Return [x, y] of the center of cell containing provided text 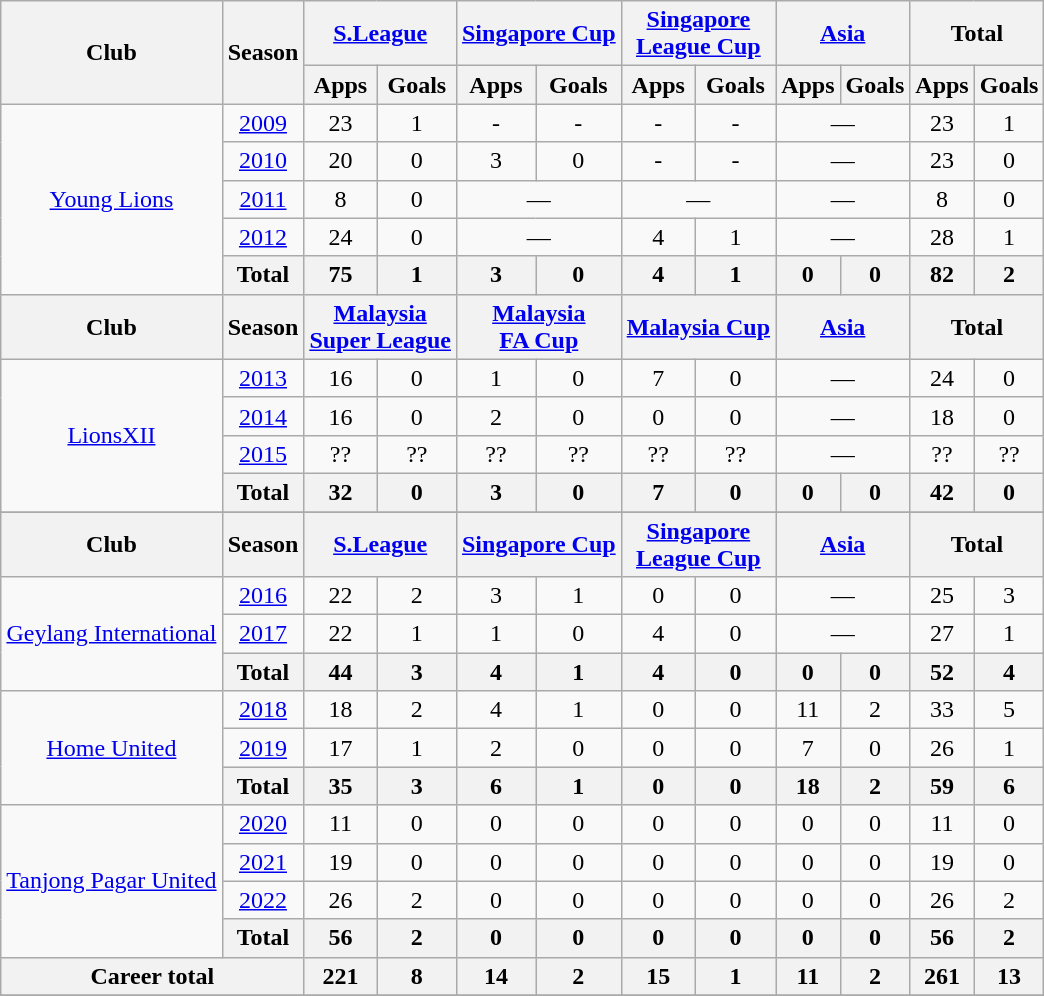
20 [340, 161]
Tanjong Pagar United [112, 881]
2014 [263, 416]
2013 [263, 378]
25 [942, 596]
2021 [263, 862]
Career total [152, 976]
15 [658, 976]
MalaysiaFA Cup [538, 326]
221 [340, 976]
Young Lions [112, 199]
2011 [263, 199]
59 [942, 786]
2022 [263, 900]
2012 [263, 237]
5 [1009, 710]
32 [340, 492]
13 [1009, 976]
44 [340, 672]
2015 [263, 454]
27 [942, 634]
2016 [263, 596]
Geylang International [112, 634]
2009 [263, 123]
28 [942, 237]
33 [942, 710]
14 [496, 976]
LionsXII [112, 435]
17 [340, 748]
Malaysia Cup [698, 326]
Home United [112, 748]
261 [942, 976]
2018 [263, 710]
35 [340, 786]
MalaysiaSuper League [380, 326]
82 [942, 275]
42 [942, 492]
52 [942, 672]
2010 [263, 161]
2017 [263, 634]
2019 [263, 748]
2020 [263, 824]
75 [340, 275]
